Output the (X, Y) coordinate of the center of the cell containing the given text.  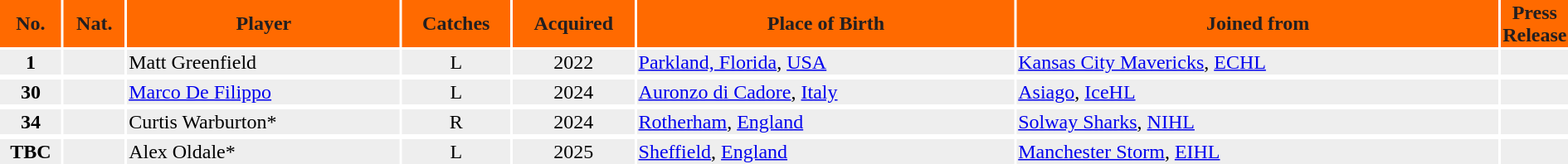
Sheffield, England (826, 152)
2025 (573, 152)
TBC (31, 152)
Rotherham, England (826, 122)
Kansas City Mavericks, ECHL (1258, 62)
Acquired (573, 23)
Press Release (1535, 23)
Joined from (1258, 23)
Catches (456, 23)
Matt Greenfield (264, 62)
Solway Sharks, NIHL (1258, 122)
Auronzo di Cadore, Italy (826, 92)
Alex Oldale* (264, 152)
2022 (573, 62)
Asiago, IceHL (1258, 92)
Curtis Warburton* (264, 122)
Place of Birth (826, 23)
Marco De Filippo (264, 92)
Manchester Storm, EIHL (1258, 152)
R (456, 122)
1 (31, 62)
No. (31, 23)
Player (264, 23)
Parkland, Florida, USA (826, 62)
34 (31, 122)
30 (31, 92)
Nat. (95, 23)
